From the cell containing the given text, extract its center point as (x, y) coordinate. 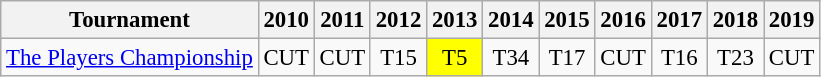
2010 (286, 20)
2016 (623, 20)
2015 (567, 20)
2011 (342, 20)
2013 (455, 20)
2014 (511, 20)
T17 (567, 58)
T23 (735, 58)
T34 (511, 58)
2012 (398, 20)
2017 (679, 20)
T5 (455, 58)
The Players Championship (130, 58)
T16 (679, 58)
T15 (398, 58)
2018 (735, 20)
2019 (792, 20)
Tournament (130, 20)
